Pinpoint the cell where the given text exists, returning its (X, Y) midpoint coordinate. 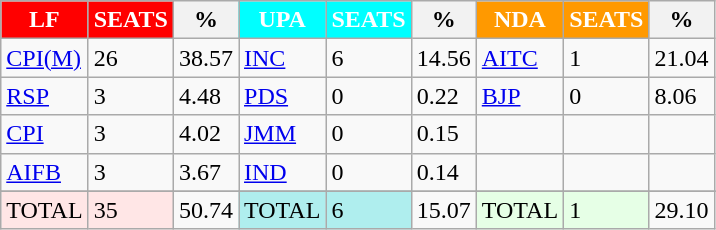
26 (130, 58)
15.07 (444, 210)
AITC (520, 58)
14.56 (444, 58)
21.04 (682, 58)
50.74 (206, 210)
0.15 (444, 134)
IND (282, 172)
NDA (520, 20)
LF (44, 20)
CPI (44, 134)
CPI(M) (44, 58)
BJP (520, 96)
RSP (44, 96)
8.06 (682, 96)
0.22 (444, 96)
29.10 (682, 210)
4.48 (206, 96)
3.67 (206, 172)
AIFB (44, 172)
0.14 (444, 172)
4.02 (206, 134)
35 (130, 210)
INC (282, 58)
JMM (282, 134)
UPA (282, 20)
PDS (282, 96)
38.57 (206, 58)
